Determine the (x, y) coordinate at the center of the cell enclosing the given text.  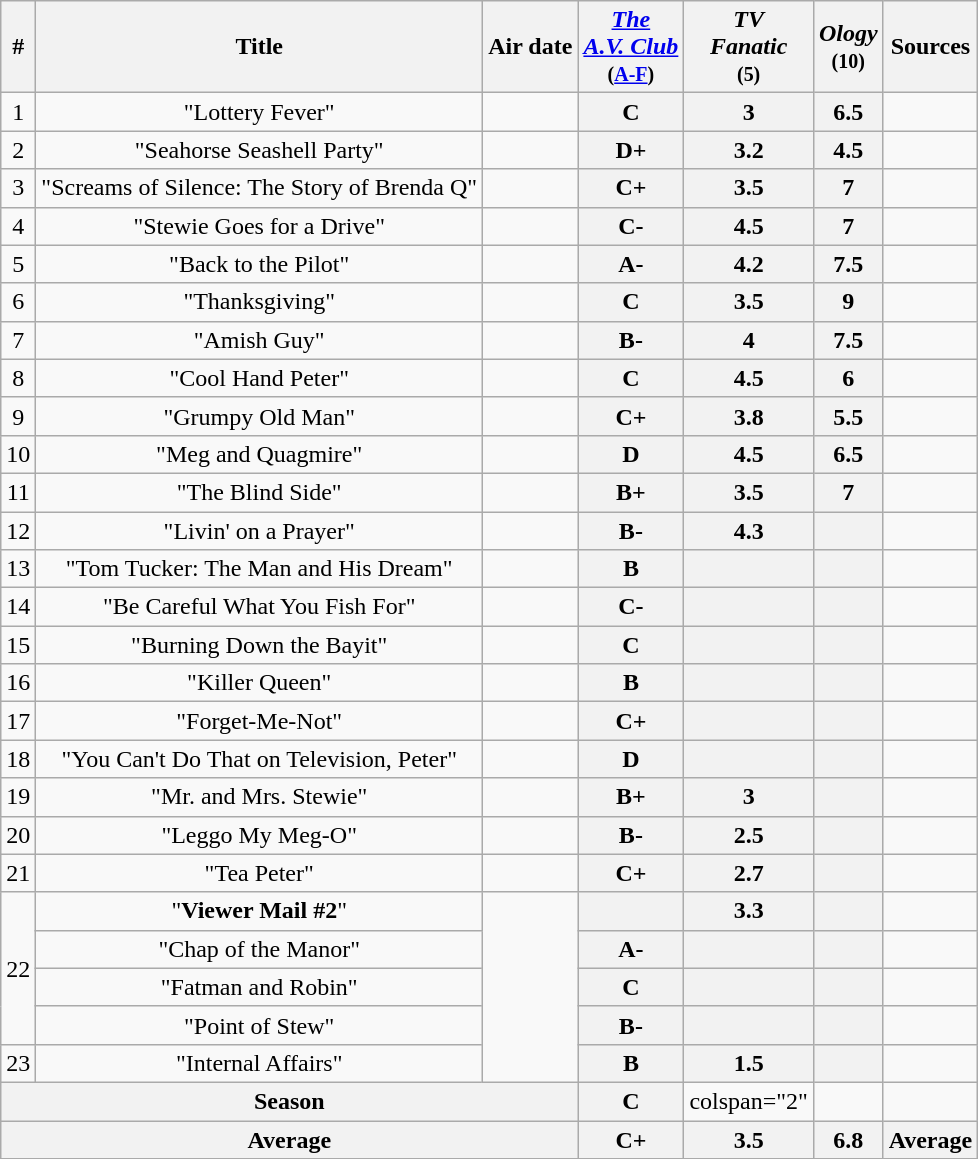
8 (18, 378)
1 (18, 112)
Season (290, 1101)
"Thanksgiving" (260, 302)
5 (18, 264)
"Seahorse Seashell Party" (260, 150)
TVFanatic(5) (749, 47)
4.2 (749, 264)
"Lottery Fever" (260, 112)
11 (18, 492)
"Internal Affairs" (260, 1063)
4.3 (749, 531)
1.5 (749, 1063)
"Amish Guy" (260, 340)
colspan="2" (749, 1101)
21 (18, 873)
13 (18, 569)
"Grumpy Old Man" (260, 416)
"Fatman and Robin" (260, 987)
3.3 (749, 911)
"Burning Down the Bayit" (260, 645)
3.2 (749, 150)
D+ (631, 150)
"Back to the Pilot" (260, 264)
"Livin' on a Prayer" (260, 531)
18 (18, 759)
5.5 (848, 416)
23 (18, 1063)
10 (18, 454)
# (18, 47)
"The Blind Side" (260, 492)
2.5 (749, 835)
17 (18, 721)
TheA.V. Club(A-F) (631, 47)
"Leggo My Meg-O" (260, 835)
"Meg and Quagmire" (260, 454)
15 (18, 645)
Title (260, 47)
12 (18, 531)
"Mr. and Mrs. Stewie" (260, 797)
2 (18, 150)
"Point of Stew" (260, 1025)
Sources (930, 47)
"Screams of Silence: The Story of Brenda Q" (260, 188)
6.8 (848, 1139)
16 (18, 683)
"Forget-Me-Not" (260, 721)
"Killer Queen" (260, 683)
Ology(10) (848, 47)
19 (18, 797)
Air date (530, 47)
3.8 (749, 416)
"Tea Peter" (260, 873)
2.7 (749, 873)
"Stewie Goes for a Drive" (260, 226)
22 (18, 968)
20 (18, 835)
"Chap of the Manor" (260, 949)
"Tom Tucker: The Man and His Dream" (260, 569)
14 (18, 607)
"Cool Hand Peter" (260, 378)
"Be Careful What You Fish For" (260, 607)
"Viewer Mail #2" (260, 911)
"You Can't Do That on Television, Peter" (260, 759)
